Determine the [X, Y] coordinate at the center of the cell enclosing the given text.  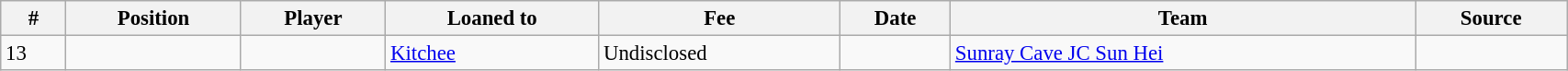
Undisclosed [720, 53]
13 [33, 53]
Fee [720, 18]
Team [1183, 18]
Sunray Cave JC Sun Hei [1183, 53]
Position [153, 18]
Kitchee [492, 53]
Loaned to [492, 18]
# [33, 18]
Player [313, 18]
Source [1492, 18]
Date [896, 18]
